Provide the (x, y) coordinate of the cell's center where the given text is located.  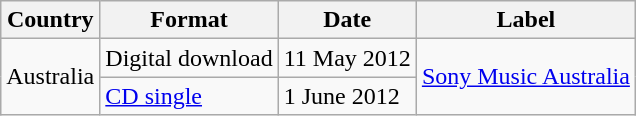
Label (526, 20)
Country (50, 20)
Format (189, 20)
Australia (50, 77)
Digital download (189, 58)
CD single (189, 96)
11 May 2012 (347, 58)
1 June 2012 (347, 96)
Date (347, 20)
Sony Music Australia (526, 77)
